Detect which cell encompasses the target text, then output its (x, y) center coordinate. 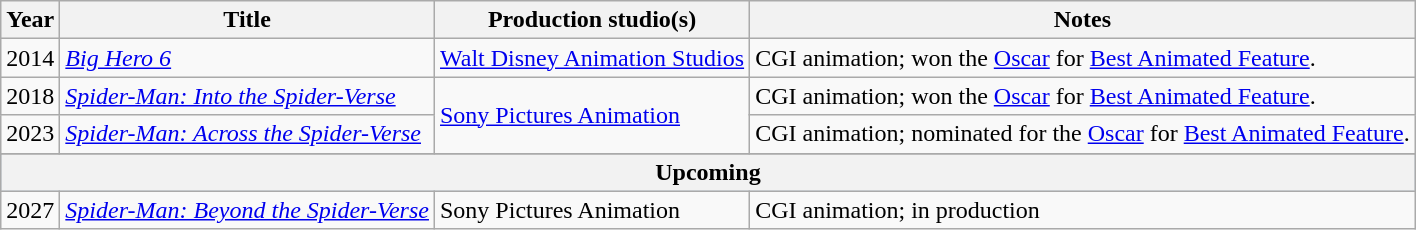
Title (248, 20)
2027 (30, 210)
2018 (30, 96)
Spider-Man: Beyond the Spider-Verse (248, 210)
CGI animation; in production (1083, 210)
Big Hero 6 (248, 58)
2014 (30, 58)
Walt Disney Animation Studios (592, 58)
CGI animation; nominated for the Oscar for Best Animated Feature. (1083, 134)
Upcoming (708, 172)
Spider-Man: Into the Spider-Verse (248, 96)
Notes (1083, 20)
Year (30, 20)
Spider-Man: Across the Spider-Verse (248, 134)
Production studio(s) (592, 20)
2023 (30, 134)
